From the cell containing the given text, extract its center point as [X, Y] coordinate. 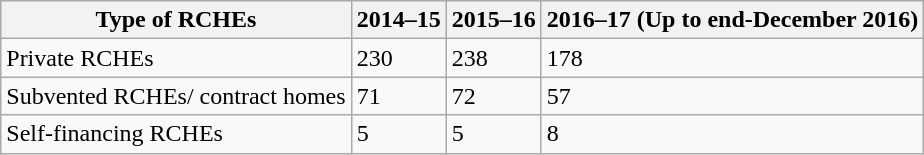
Self-financing RCHEs [176, 134]
230 [398, 58]
2015–16 [494, 20]
72 [494, 96]
Subvented RCHEs/ contract homes [176, 96]
238 [494, 58]
2014–15 [398, 20]
178 [732, 58]
57 [732, 96]
8 [732, 134]
Private RCHEs [176, 58]
2016–17 (Up to end-December 2016) [732, 20]
71 [398, 96]
Type of RCHEs [176, 20]
